Detect which cell encompasses the target text, then output its [X, Y] center coordinate. 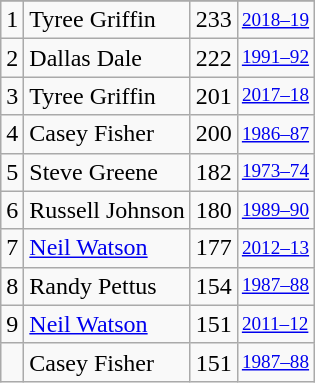
233 [214, 20]
177 [214, 248]
4 [12, 134]
200 [214, 134]
1986–87 [275, 134]
2012–13 [275, 248]
7 [12, 248]
222 [214, 58]
5 [12, 172]
9 [12, 324]
1991–92 [275, 58]
Randy Pettus [107, 286]
154 [214, 286]
1989–90 [275, 210]
180 [214, 210]
6 [12, 210]
Steve Greene [107, 172]
201 [214, 96]
1973–74 [275, 172]
2011–12 [275, 324]
182 [214, 172]
2017–18 [275, 96]
2 [12, 58]
3 [12, 96]
2018–19 [275, 20]
Dallas Dale [107, 58]
1 [12, 20]
8 [12, 286]
Russell Johnson [107, 210]
